Output the [X, Y] coordinate of the center of the cell containing the given text.  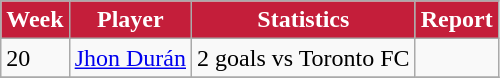
Week [35, 20]
2 goals vs Toronto FC [304, 58]
Player [130, 20]
Jhon Durán [130, 58]
Statistics [304, 20]
20 [35, 58]
Report [456, 20]
